Output the (X, Y) coordinate of the center of the cell containing the given text.  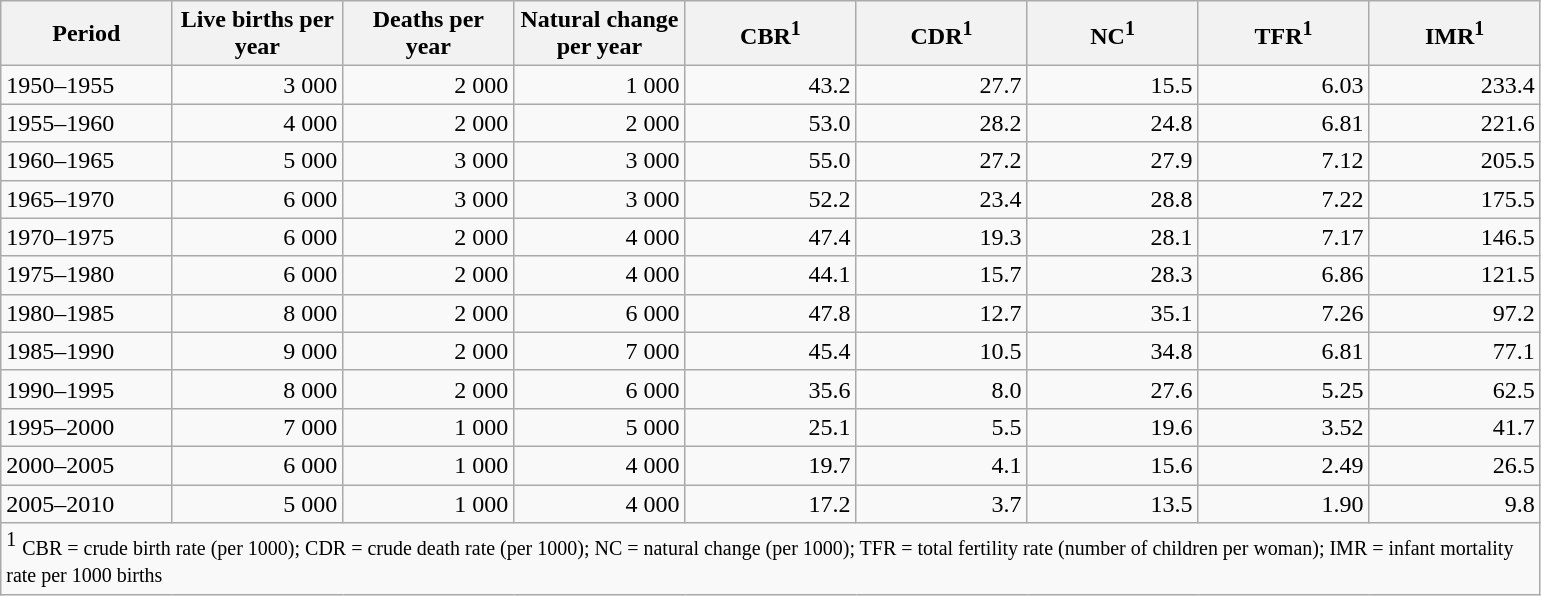
233.4 (1454, 85)
24.8 (1112, 123)
175.5 (1454, 199)
1975–1980 (86, 275)
97.2 (1454, 313)
27.9 (1112, 161)
Period (86, 34)
23.4 (942, 199)
3.52 (1284, 427)
28.1 (1112, 237)
1980–1985 (86, 313)
1955–1960 (86, 123)
34.8 (1112, 351)
19.7 (770, 465)
2005–2010 (86, 503)
55.0 (770, 161)
6.03 (1284, 85)
6.86 (1284, 275)
43.2 (770, 85)
1960–1965 (86, 161)
7.12 (1284, 161)
10.5 (942, 351)
IMR1 (1454, 34)
1970–1975 (86, 237)
15.6 (1112, 465)
19.6 (1112, 427)
Live births per year (258, 34)
CBR1 (770, 34)
7.26 (1284, 313)
17.2 (770, 503)
146.5 (1454, 237)
1.90 (1284, 503)
Natural change per year (600, 34)
35.1 (1112, 313)
12.7 (942, 313)
2000–2005 (86, 465)
45.4 (770, 351)
44.1 (770, 275)
35.6 (770, 389)
9.8 (1454, 503)
27.2 (942, 161)
27.7 (942, 85)
NC1 (1112, 34)
47.4 (770, 237)
7.17 (1284, 237)
28.2 (942, 123)
77.1 (1454, 351)
CDR1 (942, 34)
3.7 (942, 503)
47.8 (770, 313)
19.3 (942, 237)
Deaths per year (428, 34)
8.0 (942, 389)
27.6 (1112, 389)
15.5 (1112, 85)
5.5 (942, 427)
9 000 (258, 351)
26.5 (1454, 465)
15.7 (942, 275)
28.3 (1112, 275)
TFR1 (1284, 34)
53.0 (770, 123)
1990–1995 (86, 389)
25.1 (770, 427)
4.1 (942, 465)
13.5 (1112, 503)
52.2 (770, 199)
5.25 (1284, 389)
121.5 (1454, 275)
28.8 (1112, 199)
1950–1955 (86, 85)
221.6 (1454, 123)
1995–2000 (86, 427)
205.5 (1454, 161)
1965–1970 (86, 199)
1985–1990 (86, 351)
62.5 (1454, 389)
7.22 (1284, 199)
2.49 (1284, 465)
41.7 (1454, 427)
